Extract the (X, Y) coordinate from the center of the cell holding the provided text.  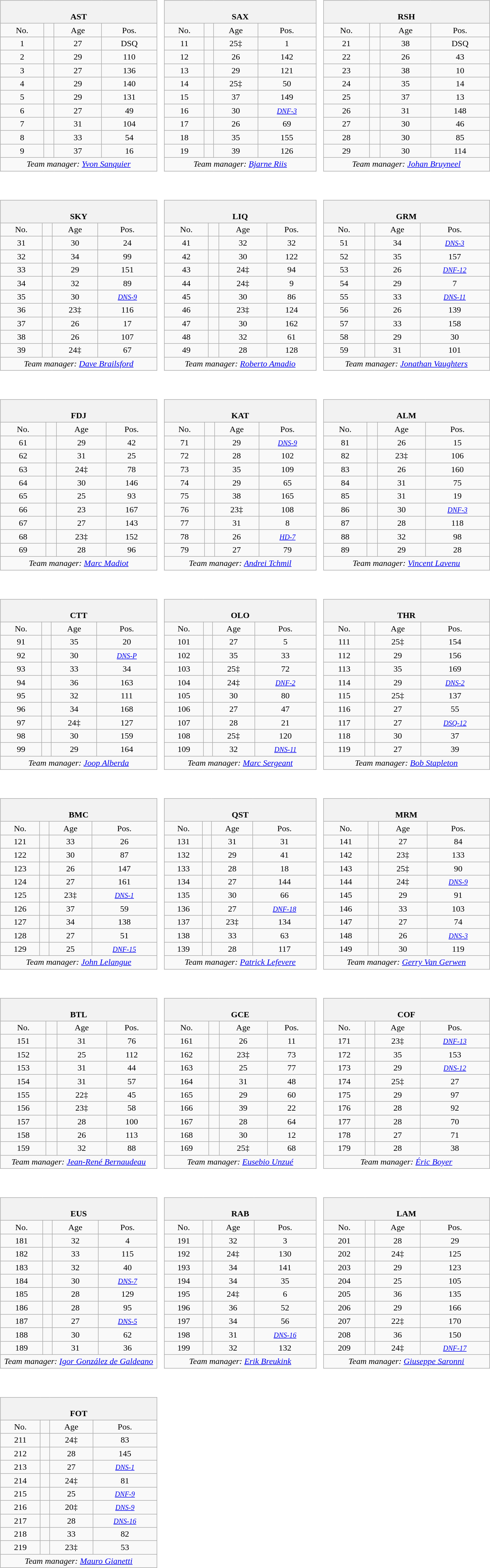
Team manager: Andrei Tchmil (240, 563)
Team manager: Mauro Gianetti (79, 1561)
208 (344, 1334)
QST (240, 810)
DNS-5 (127, 1321)
110 (129, 57)
Team manager: Eusebio Unzué (240, 1162)
KAT No. Age Pos. 71 29 DNS-9 72 28 102 73 35 109 74 29 65 75 38 165 76 23‡ 108 77 31 8 78 26 HD-7 79 27 79 Team manager: Andrei Tchmil (243, 480)
202 (344, 1254)
185 (22, 1294)
191 (184, 1241)
100 (132, 1122)
20 (127, 642)
181 (22, 1241)
DNF-12 (455, 270)
176 (344, 1108)
192 (184, 1254)
DNS-12 (455, 1068)
188 (22, 1334)
160 (458, 469)
Team manager: Patrick Lefevere (240, 962)
214 (20, 1480)
Team manager: Bob Stapleton (406, 763)
AST (79, 12)
ALM (406, 411)
SKY (79, 211)
LAM (406, 1209)
187 (22, 1321)
120 (286, 736)
195 (184, 1294)
170 (455, 1321)
60 (292, 1095)
213 (20, 1467)
Team manager: Joop Alberda (79, 763)
DNS-2 (455, 682)
GCE No. Age Pos. 161 26 11 162 23‡ 73 163 25 77 164 31 48 165 29 60 166 39 22 167 28 64 168 30 12 169 25‡ 68 Team manager: Eusebio Unzué (243, 1078)
DNF-18 (284, 909)
DNF-2 (286, 682)
150 (455, 1334)
Team manager: Marc Sergeant (240, 763)
219 (20, 1548)
EUS (79, 1209)
Team manager: Dave Brailsford (79, 364)
KAT (240, 411)
Team manager: Bjarne Riis (240, 164)
197 (184, 1321)
201 (344, 1241)
Team manager: Yvon Sanquier (79, 164)
CTT (79, 610)
Team manager: Gerry Van Gerwen (406, 962)
Team manager: Jonathan Vaughters (406, 364)
189 (22, 1348)
179 (344, 1148)
175 (344, 1095)
205 (344, 1294)
Team manager: Marc Madiot (79, 563)
211 (20, 1440)
DNF-17 (455, 1348)
RSH (406, 12)
207 (344, 1321)
Team manager: Éric Boyer (406, 1162)
174 (344, 1081)
OLO (240, 610)
70 (455, 1122)
183 (22, 1267)
10 (460, 70)
THR (406, 610)
206 (344, 1308)
198 (184, 1334)
LIQ No. Age Pos. 41 32 32 42 30 122 43 24‡ 94 44 24‡ 9 45 30 86 46 23‡ 124 47 30 162 48 32 61 49 28 128 Team manager: Roberto Amadio (243, 280)
217 (20, 1520)
Team manager: Jean-René Bernaudeau (79, 1162)
Team manager: Erik Breukink (240, 1361)
184 (22, 1281)
20‡ (71, 1507)
173 (344, 1068)
172 (344, 1055)
OLO No. Age Pos. 101 27 5 102 35 33 103 25‡ 72 104 24‡ DNF-2 105 30 80 106 27 47 107 28 21 108 25‡ 120 109 32 DNS-11 Team manager: Marc Sergeant (243, 679)
218 (20, 1534)
DNF-15 (124, 949)
199 (184, 1348)
209 (344, 1348)
178 (344, 1135)
215 (20, 1494)
194 (184, 1281)
SAX (240, 12)
FOT (79, 1409)
40 (127, 1267)
RAB No. Age Pos. 191 32 3 192 24‡ 130 193 34 141 194 34 35 195 24‡ 6 196 36 52 197 34 56 198 31 DNS-16 199 32 132 Team manager: Erik Breukink (243, 1278)
RAB (240, 1209)
186 (22, 1308)
Team manager: Johan Bruyneel (406, 164)
216 (20, 1507)
Team manager: John Lelangue (79, 962)
QST No. Age Pos. 131 31 31 132 29 41 133 28 18 134 27 144 135 30 66 136 27 DNF-18 137 23‡ 134 138 33 63 139 28 117 Team manager: Patrick Lefevere (243, 879)
GCE (240, 1009)
212 (20, 1453)
196 (184, 1308)
Team manager: Roberto Amadio (240, 364)
177 (344, 1122)
MRM (406, 810)
203 (344, 1267)
171 (344, 1041)
BTL (79, 1009)
DNS-7 (127, 1281)
2 (22, 57)
DNS-P (127, 655)
50 (287, 84)
193 (184, 1267)
Team manager: Igor González de Galdeano (79, 1361)
90 (458, 869)
FDJ (79, 411)
GRM (406, 211)
LIQ (240, 211)
130 (285, 1254)
HD-7 (287, 536)
182 (22, 1254)
DNF-9 (125, 1494)
140 (129, 84)
80 (286, 696)
Team manager: Vincent Lavenu (406, 563)
Team manager: Giuseppe Saronni (406, 1361)
COF (406, 1009)
204 (344, 1281)
DNF-13 (455, 1041)
DSQ-12 (455, 723)
BMC (79, 810)
